Pinpoint the cell where the given text exists, returning its [x, y] midpoint coordinate. 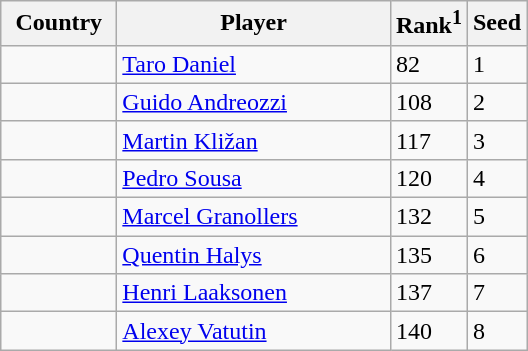
6 [496, 255]
Taro Daniel [254, 64]
8 [496, 331]
1 [496, 64]
Guido Andreozzi [254, 102]
7 [496, 293]
Pedro Sousa [254, 178]
Martin Kližan [254, 140]
132 [428, 217]
Player [254, 24]
135 [428, 255]
2 [496, 102]
Alexey Vatutin [254, 331]
Henri Laaksonen [254, 293]
Seed [496, 24]
117 [428, 140]
4 [496, 178]
Country [59, 24]
82 [428, 64]
108 [428, 102]
Marcel Granollers [254, 217]
137 [428, 293]
140 [428, 331]
5 [496, 217]
Rank1 [428, 24]
3 [496, 140]
120 [428, 178]
Quentin Halys [254, 255]
